For the text-containing cell, return its midpoint in (X, Y) coordinate format. 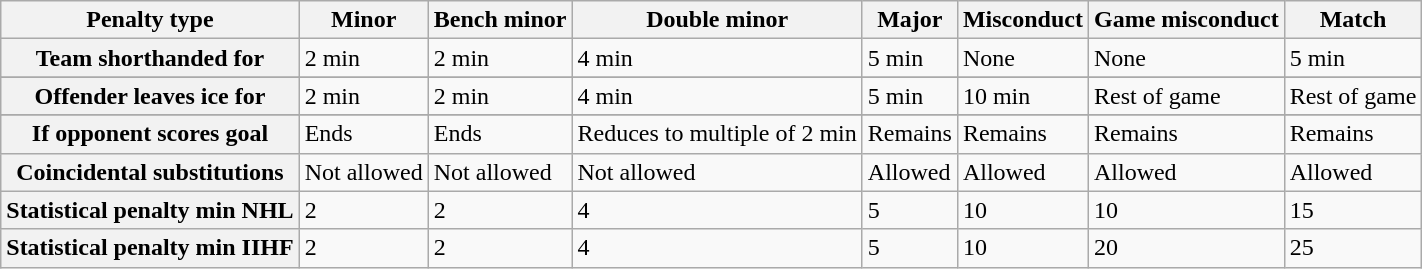
Statistical penalty min IIHF (150, 248)
Bench minor (500, 20)
Double minor (717, 20)
If opponent scores goal (150, 134)
Penalty type (150, 20)
Coincidental substitutions (150, 172)
Minor (364, 20)
Offender leaves ice for (150, 96)
20 (1186, 248)
15 (1353, 210)
Major (910, 20)
Game misconduct (1186, 20)
25 (1353, 248)
Match (1353, 20)
Team shorthanded for (150, 58)
Statistical penalty min NHL (150, 210)
Misconduct (1022, 20)
10 min (1022, 96)
Reduces to multiple of 2 min (717, 134)
